Extract the (x, y) coordinate from the center of the cell holding the provided text.  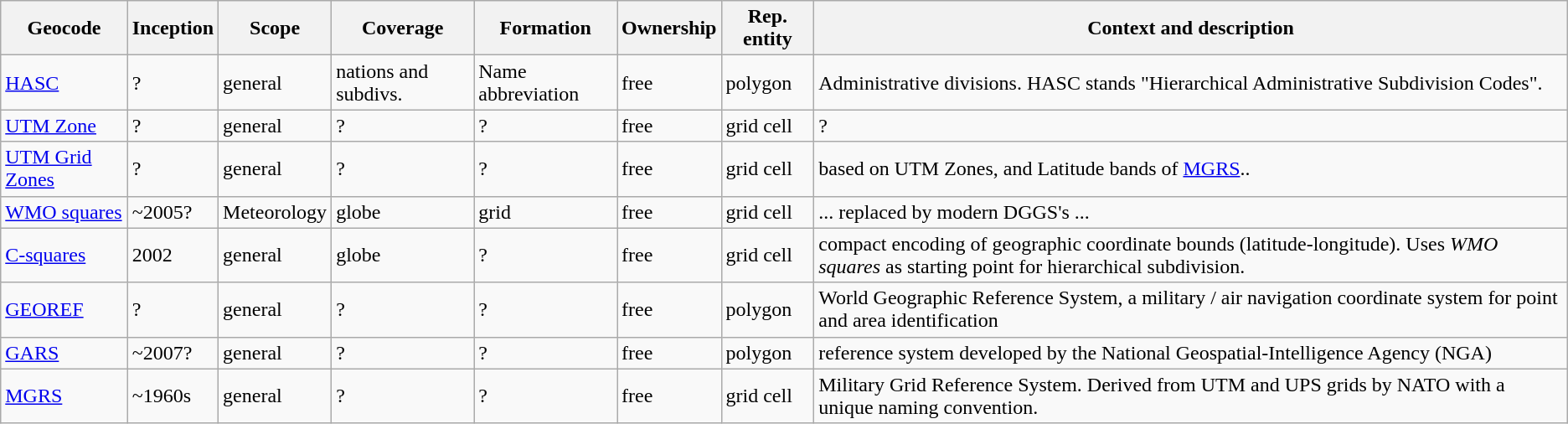
Military Grid Reference System. Derived from UTM and UPS grids by NATO with a unique naming convention. (1191, 396)
HASC (64, 82)
Formation (546, 28)
grid (546, 212)
C-squares (64, 255)
based on UTM Zones, and Latitude bands of MGRS.. (1191, 169)
MGRS (64, 396)
nations and subdivs. (403, 82)
reference system developed by the National Geospatial-Intelligence Agency (NGA) (1191, 353)
Context and description (1191, 28)
Geocode (64, 28)
Administrative divisions. HASC stands "Hierarchical Administrative Subdivision Codes". (1191, 82)
Rep. entity (767, 28)
Coverage (403, 28)
~1960s (173, 396)
Inception (173, 28)
Name abbreviation (546, 82)
~2007? (173, 353)
Ownership (669, 28)
UTM Zone (64, 126)
UTM Grid Zones (64, 169)
WMO squares (64, 212)
Scope (275, 28)
Meteorology (275, 212)
2002 (173, 255)
World Geographic Reference System, a military / air navigation coordinate system for point and area identification (1191, 310)
compact encoding of geographic coordinate bounds (latitude-longitude). Uses WMO squares as starting point for hierarchical subdivision. (1191, 255)
... replaced by modern DGGS's ... (1191, 212)
GEOREF (64, 310)
GARS (64, 353)
~2005? (173, 212)
